Capture the cell that displays the provided text and extract its (X, Y) central coordinate. 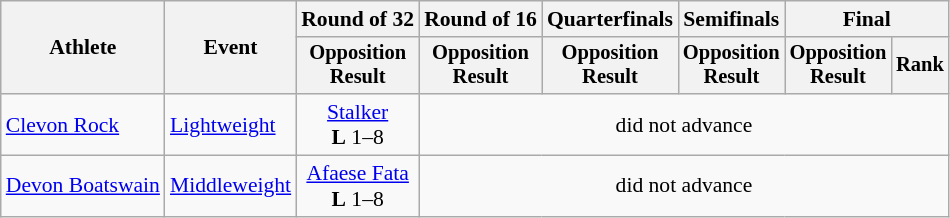
Devon Boatswain (83, 186)
Lightweight (230, 124)
Semifinals (732, 19)
Afaese FataL 1–8 (358, 186)
Clevon Rock (83, 124)
Round of 32 (358, 19)
Athlete (83, 48)
StalkerL 1–8 (358, 124)
Round of 16 (480, 19)
Rank (920, 66)
Event (230, 48)
Middleweight (230, 186)
Quarterfinals (610, 19)
Final (867, 19)
